Provide the (x, y) coordinate of the cell's center where the given text is located.  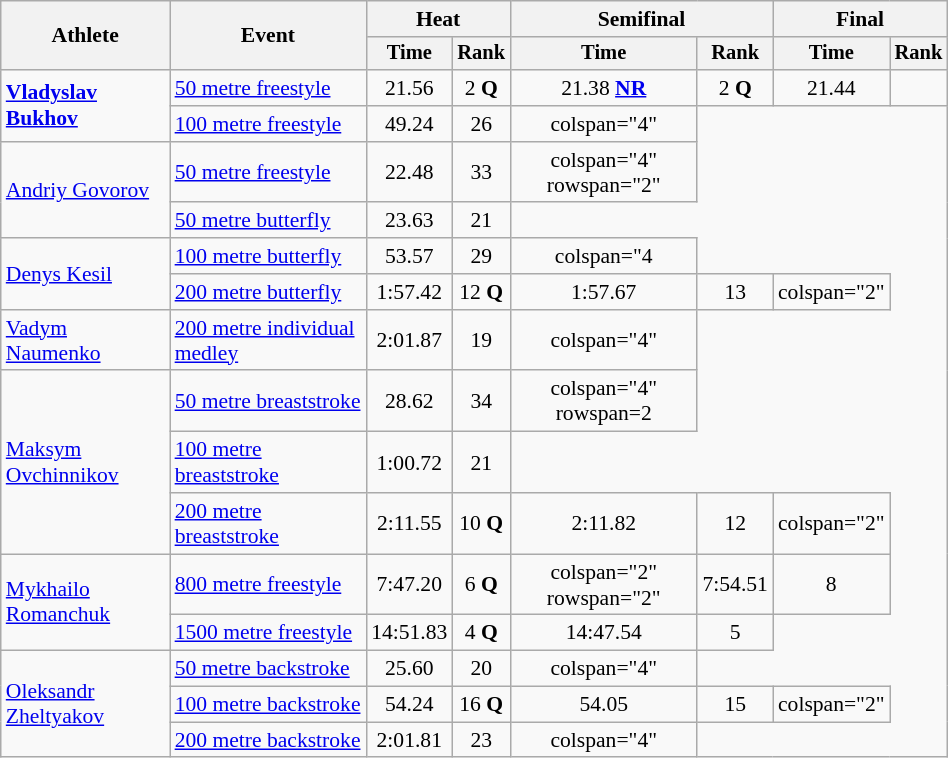
Vladyslav Bukhov (86, 106)
100 metre butterfly (268, 256)
14:51.83 (409, 633)
12 Q (481, 292)
29 (481, 256)
colspan="4 (604, 256)
colspan="4" rowspan="2" (604, 172)
34 (481, 402)
12 (734, 524)
2:01.81 (409, 740)
Heat (438, 19)
8 (832, 584)
50 metre butterfly (268, 221)
25.60 (409, 669)
19 (481, 340)
50 metre backstroke (268, 669)
21.38 NR (604, 88)
54.24 (409, 705)
Event (268, 36)
800 metre freestyle (268, 584)
1500 metre freestyle (268, 633)
2:01.87 (409, 340)
13 (734, 292)
1:57.42 (409, 292)
200 metre individual medley (268, 340)
100 metre freestyle (268, 124)
200 metre backstroke (268, 740)
100 metre breaststroke (268, 462)
4 Q (481, 633)
Maksym Ovchinnikov (86, 462)
200 metre butterfly (268, 292)
Semifinal (642, 19)
1:57.67 (604, 292)
22.48 (409, 172)
colspan="2" rowspan="2" (604, 584)
7:47.20 (409, 584)
54.05 (604, 705)
5 (734, 633)
23.63 (409, 221)
26 (481, 124)
14:47.54 (604, 633)
2:11.55 (409, 524)
50 metre breaststroke (268, 402)
23 (481, 740)
1:00.72 (409, 462)
Final (860, 19)
16 Q (481, 705)
Athlete (86, 36)
28.62 (409, 402)
21.44 (832, 88)
Denys Kesil (86, 274)
33 (481, 172)
Oleksandr Zheltyakov (86, 704)
15 (734, 705)
49.24 (409, 124)
2:11.82 (604, 524)
20 (481, 669)
Mykhailo Romanchuk (86, 602)
Andriy Govorov (86, 190)
Vadym Naumenko (86, 340)
53.57 (409, 256)
6 Q (481, 584)
7:54.51 (734, 584)
100 metre backstroke (268, 705)
colspan="4" rowspan=2 (604, 402)
21.56 (409, 88)
200 metre breaststroke (268, 524)
10 Q (481, 524)
